Output the (X, Y) coordinate of the center of the cell containing the given text.  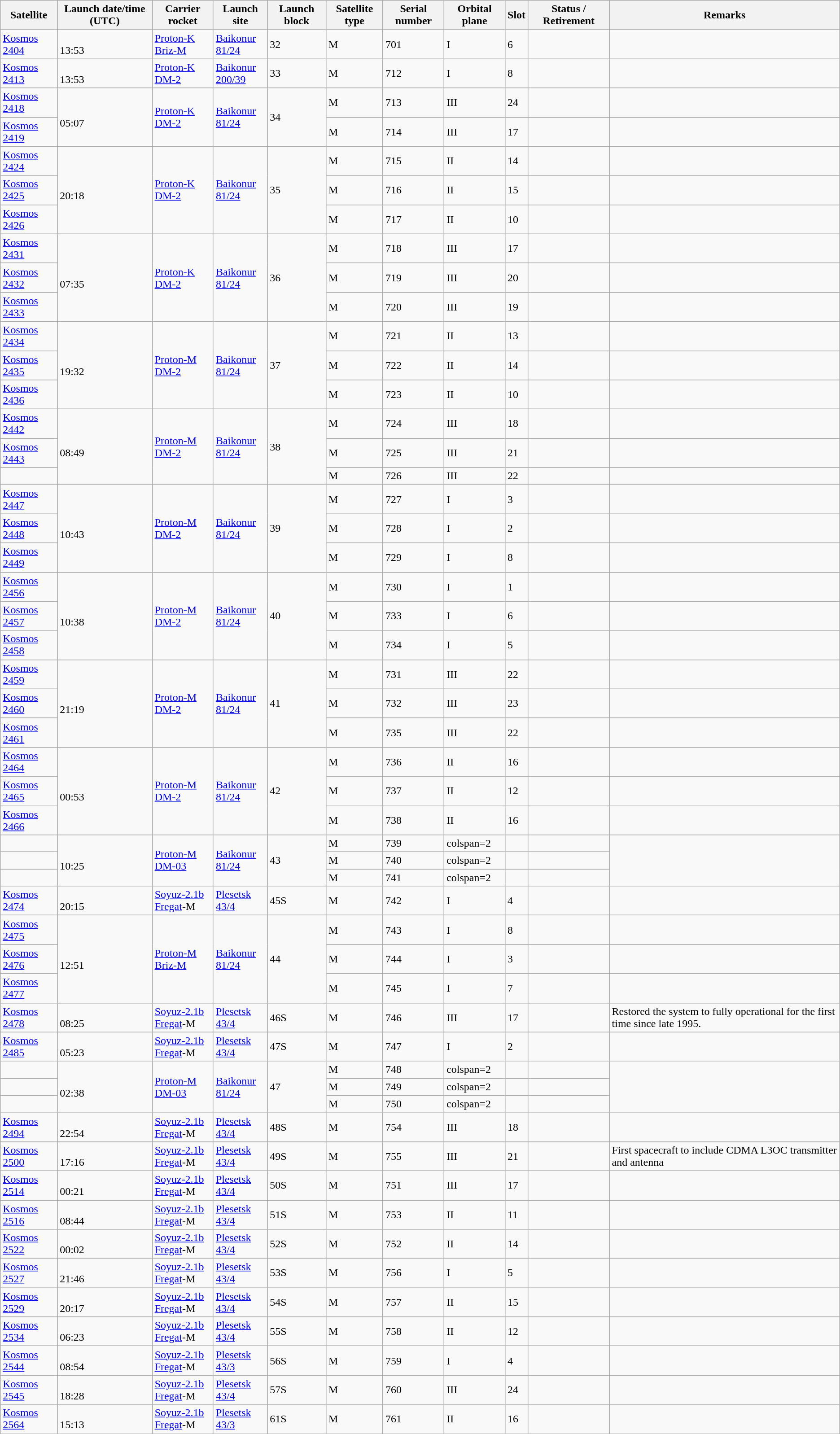
722 (413, 365)
21:19 (105, 704)
732 (413, 704)
Kosmos 2425 (29, 190)
Kosmos 2477 (29, 988)
05:07 (105, 117)
49S (297, 1156)
Restored the system to fully operational for the first time since late 1995. (724, 1018)
15:13 (105, 1419)
11 (517, 1214)
Kosmos 2514 (29, 1185)
Kosmos 2474 (29, 901)
05:23 (105, 1046)
731 (413, 674)
20 (517, 277)
716 (413, 190)
19:32 (105, 365)
Kosmos 2461 (29, 732)
Kosmos 2449 (29, 557)
Kosmos 2458 (29, 645)
757 (413, 1302)
41 (297, 704)
761 (413, 1419)
Kosmos 2460 (29, 704)
33 (297, 74)
Kosmos 2545 (29, 1390)
07:35 (105, 277)
723 (413, 395)
Status / Retirement (569, 15)
717 (413, 219)
Kosmos 2465 (29, 791)
10:38 (105, 616)
56S (297, 1360)
724 (413, 424)
758 (413, 1332)
733 (413, 616)
Kosmos 2522 (29, 1244)
734 (413, 645)
47S (297, 1046)
740 (413, 861)
Proton-M Briz-M (183, 959)
36 (297, 277)
52S (297, 1244)
Kosmos 2485 (29, 1046)
713 (413, 102)
748 (413, 1070)
20:15 (105, 901)
Kosmos 2534 (29, 1332)
739 (413, 844)
34 (297, 117)
Slot (517, 15)
45S (297, 901)
738 (413, 820)
50S (297, 1185)
13 (517, 336)
719 (413, 277)
00:02 (105, 1244)
Carrier rocket (183, 15)
Kosmos 2478 (29, 1018)
737 (413, 791)
714 (413, 132)
Kosmos 2447 (29, 499)
Kosmos 2475 (29, 930)
Kosmos 2431 (29, 249)
54S (297, 1302)
760 (413, 1390)
752 (413, 1244)
727 (413, 499)
08:44 (105, 1214)
46S (297, 1018)
08:54 (105, 1360)
00:21 (105, 1185)
Kosmos 2459 (29, 674)
Kosmos 2435 (29, 365)
51S (297, 1214)
756 (413, 1273)
First spacecraft to include CDMA L3OC transmitter and antenna (724, 1156)
32 (297, 44)
728 (413, 529)
35 (297, 190)
Launch site (240, 15)
02:38 (105, 1087)
736 (413, 762)
Kosmos 2434 (29, 336)
Kosmos 2500 (29, 1156)
Kosmos 2442 (29, 424)
42 (297, 791)
Serial number (413, 15)
Kosmos 2457 (29, 616)
38 (297, 447)
20:18 (105, 190)
06:23 (105, 1332)
Kosmos 2564 (29, 1419)
720 (413, 307)
Satellite (29, 15)
Kosmos 2419 (29, 132)
19 (517, 307)
10:25 (105, 861)
Kosmos 2464 (29, 762)
753 (413, 1214)
08:25 (105, 1018)
746 (413, 1018)
Kosmos 2443 (29, 453)
37 (297, 365)
Satellite type (354, 15)
735 (413, 732)
22:54 (105, 1127)
750 (413, 1104)
Kosmos 2432 (29, 277)
61S (297, 1419)
Proton-K Briz-M (183, 44)
44 (297, 959)
Kosmos 2426 (29, 219)
Orbital plane (475, 15)
12:51 (105, 959)
Kosmos 2418 (29, 102)
701 (413, 44)
Kosmos 2456 (29, 587)
721 (413, 336)
17:16 (105, 1156)
Kosmos 2527 (29, 1273)
745 (413, 988)
Kosmos 2466 (29, 820)
759 (413, 1360)
53S (297, 1273)
7 (517, 988)
20:17 (105, 1302)
747 (413, 1046)
00:53 (105, 791)
725 (413, 453)
729 (413, 557)
1 (517, 587)
744 (413, 959)
Remarks (724, 15)
751 (413, 1185)
Kosmos 2529 (29, 1302)
47 (297, 1087)
48S (297, 1127)
Kosmos 2476 (29, 959)
Kosmos 2516 (29, 1214)
55S (297, 1332)
742 (413, 901)
Kosmos 2494 (29, 1127)
754 (413, 1127)
Kosmos 2436 (29, 395)
730 (413, 587)
08:49 (105, 447)
749 (413, 1087)
39 (297, 529)
743 (413, 930)
755 (413, 1156)
Kosmos 2404 (29, 44)
40 (297, 616)
21:46 (105, 1273)
Baikonur 200/39 (240, 74)
Launch date/time (UTC) (105, 15)
Kosmos 2448 (29, 529)
Kosmos 2433 (29, 307)
10:43 (105, 529)
Kosmos 2413 (29, 74)
715 (413, 161)
712 (413, 74)
23 (517, 704)
43 (297, 861)
726 (413, 476)
718 (413, 249)
741 (413, 878)
18:28 (105, 1390)
Kosmos 2424 (29, 161)
Kosmos 2544 (29, 1360)
Launch block (297, 15)
57S (297, 1390)
